Return [x, y] of the center of cell containing provided text 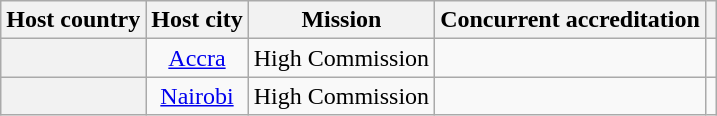
Mission [341, 20]
Concurrent accreditation [570, 20]
Host country [74, 20]
Nairobi [197, 96]
Accra [197, 58]
Host city [197, 20]
